Identify which cell holds the provided text, then report its [x, y] central coordinate. 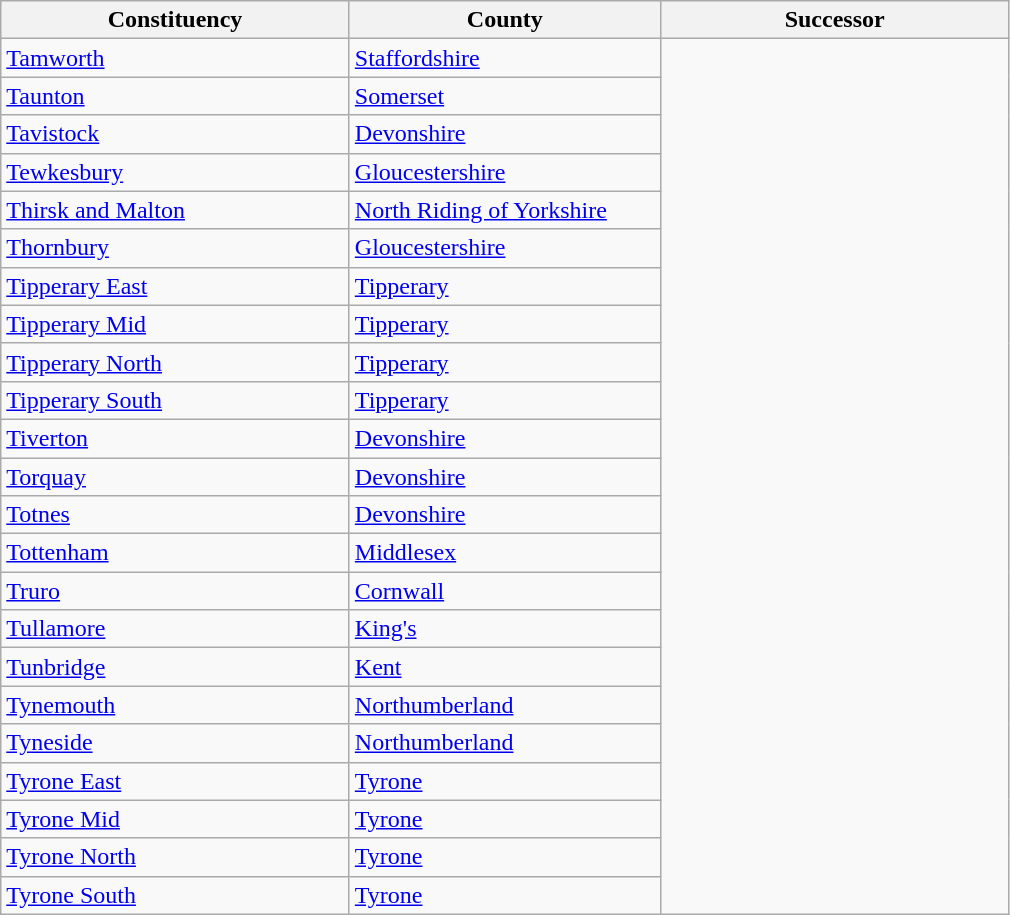
Staffordshire [504, 58]
Tipperary South [176, 400]
Tipperary East [176, 286]
Somerset [504, 96]
Thornbury [176, 248]
Taunton [176, 96]
Tipperary North [176, 362]
King's [504, 629]
Thirsk and Malton [176, 210]
Totnes [176, 515]
Tullamore [176, 629]
Torquay [176, 477]
Tyneside [176, 743]
Successor [834, 20]
Tavistock [176, 134]
Middlesex [504, 553]
Tewkesbury [176, 172]
Truro [176, 591]
County [504, 20]
Tyrone South [176, 895]
Tamworth [176, 58]
Constituency [176, 20]
Kent [504, 667]
Cornwall [504, 591]
Tyrone North [176, 857]
Tipperary Mid [176, 324]
Tiverton [176, 438]
Tottenham [176, 553]
North Riding of Yorkshire [504, 210]
Tynemouth [176, 705]
Tyrone Mid [176, 819]
Tunbridge [176, 667]
Tyrone East [176, 781]
